Extract the [X, Y] coordinate from the center of the cell holding the provided text.  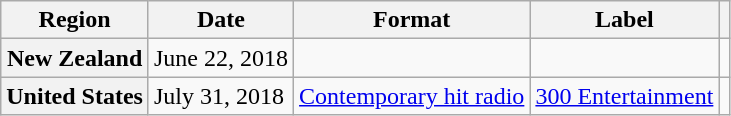
Region [75, 20]
Format [412, 20]
300 Entertainment [624, 96]
June 22, 2018 [220, 58]
Label [624, 20]
July 31, 2018 [220, 96]
Contemporary hit radio [412, 96]
Date [220, 20]
New Zealand [75, 58]
United States [75, 96]
